Capture the cell that displays the provided text and extract its [x, y] central coordinate. 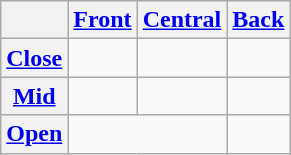
Open [34, 134]
Front [102, 20]
Back [258, 20]
Close [34, 58]
Mid [34, 96]
Central [182, 20]
